Return [X, Y] of the center of cell containing provided text 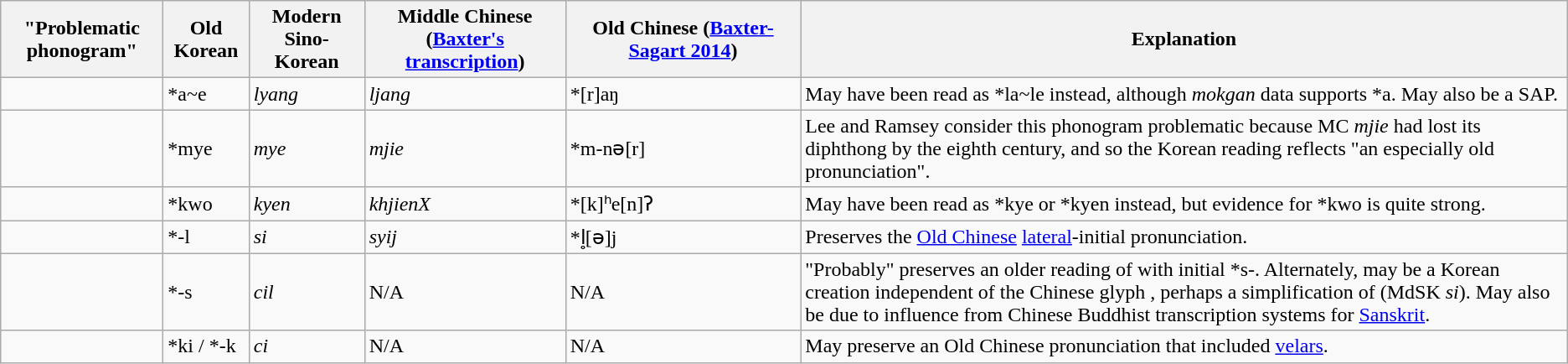
Modern Sino-Korean [307, 39]
*[r]aŋ [683, 94]
*-s [206, 292]
May have been read as *kye or *kyen instead, but evidence for *kwo is quite strong. [1184, 204]
*a~e [206, 94]
Old Chinese (Baxter-Sagart 2014) [683, 39]
"Problematic phonogram" [82, 39]
mjie [465, 148]
cil [307, 292]
khjienX [465, 204]
ljang [465, 94]
*kwo [206, 204]
mye [307, 148]
*mye [206, 148]
Middle Chinese (Baxter's transcription) [465, 39]
May preserve an Old Chinese pronunciation that included velars. [1184, 346]
syij [465, 237]
Old Korean [206, 39]
*l̥[ə]j [683, 237]
*-l [206, 237]
May have been read as *la~le instead, although mokgan data supports *a. May also be a SAP. [1184, 94]
*ki / *-k [206, 346]
Preserves the Old Chinese lateral-initial pronunciation. [1184, 237]
*m-nə[r] [683, 148]
Explanation [1184, 39]
ci [307, 346]
lyang [307, 94]
kyen [307, 204]
si [307, 237]
*[k]ʰe[n]ʔ [683, 204]
